Return the [x, y] coordinate for the center point of the cell that contains the specified text.  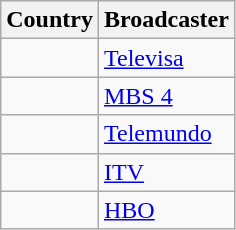
Telemundo [166, 134]
MBS 4 [166, 96]
Televisa [166, 58]
Broadcaster [166, 20]
Country [50, 20]
HBO [166, 210]
ITV [166, 172]
